Pinpoint the cell where the given text exists, returning its [x, y] midpoint coordinate. 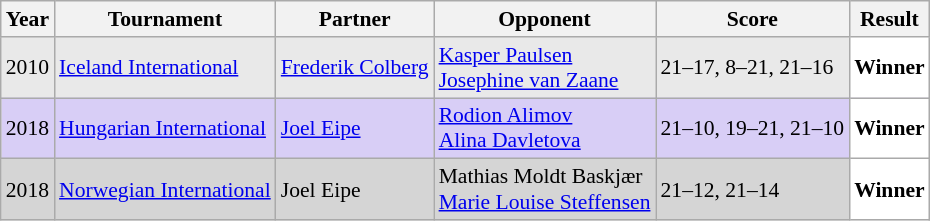
Year [28, 19]
21–10, 19–21, 21–10 [753, 128]
Hungarian International [165, 128]
21–12, 21–14 [753, 190]
Opponent [545, 19]
Kasper Paulsen Josephine van Zaane [545, 68]
Frederik Colberg [355, 68]
Result [890, 19]
Score [753, 19]
Mathias Moldt Baskjær Marie Louise Steffensen [545, 190]
Rodion Alimov Alina Davletova [545, 128]
Tournament [165, 19]
Norwegian International [165, 190]
Partner [355, 19]
Iceland International [165, 68]
2010 [28, 68]
21–17, 8–21, 21–16 [753, 68]
